Scan for the cell matching the given text and deliver its (X, Y) coordinate at center. 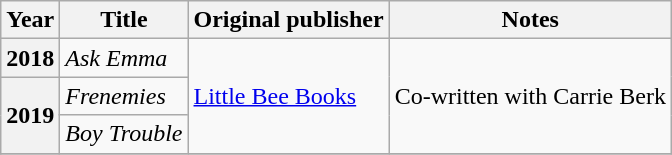
Frenemies (124, 96)
Original publisher (288, 20)
2018 (30, 58)
Title (124, 20)
Year (30, 20)
Boy Trouble (124, 134)
Little Bee Books (288, 96)
2019 (30, 115)
Notes (530, 20)
Co-written with Carrie Berk (530, 96)
Ask Emma (124, 58)
